Return [x, y] of the center of cell containing provided text 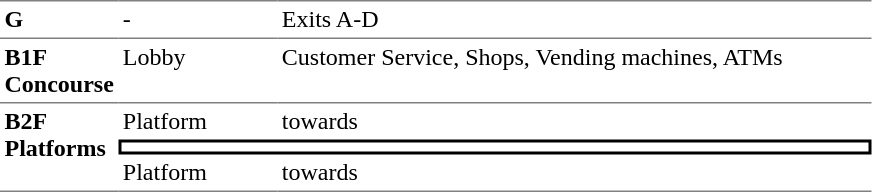
G [59, 19]
Lobby [198, 71]
- [198, 19]
Exits A-D [574, 19]
B1FConcourse [59, 71]
B2FPlatforms [59, 148]
Customer Service, Shops, Vending machines, ATMs [574, 71]
